Extract the (x, y) coordinate from the center of the cell holding the provided text.  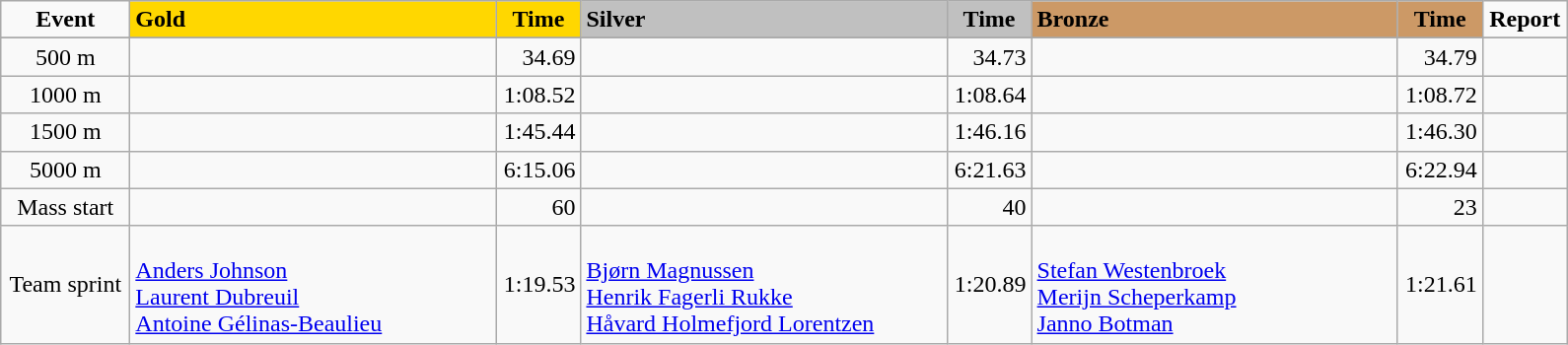
1:46.30 (1440, 132)
1:08.64 (989, 95)
1:46.16 (989, 132)
34.79 (1440, 57)
Gold (314, 20)
Team sprint (65, 284)
Stefan WestenbroekMerijn ScheperkampJanno Botman (1215, 284)
1:20.89 (989, 284)
34.73 (989, 57)
Mass start (65, 207)
34.69 (538, 57)
Bjørn MagnussenHenrik Fagerli RukkeHåvard Holmefjord Lorentzen (763, 284)
6:21.63 (989, 170)
6:15.06 (538, 170)
1:08.72 (1440, 95)
40 (989, 207)
Bronze (1215, 20)
1:21.61 (1440, 284)
1:08.52 (538, 95)
Silver (763, 20)
1000 m (65, 95)
23 (1440, 207)
60 (538, 207)
500 m (65, 57)
1:19.53 (538, 284)
6:22.94 (1440, 170)
1:45.44 (538, 132)
Anders JohnsonLaurent DubreuilAntoine Gélinas-Beaulieu (314, 284)
1500 m (65, 132)
Event (65, 20)
Report (1525, 20)
5000 m (65, 170)
